Pinpoint the cell where the given text exists, returning its (X, Y) midpoint coordinate. 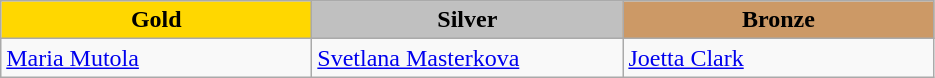
Svetlana Masterkova (468, 58)
Silver (468, 20)
Joetta Clark (778, 58)
Gold (156, 20)
Bronze (778, 20)
Maria Mutola (156, 58)
